For the text-containing cell, return its midpoint in (x, y) coordinate format. 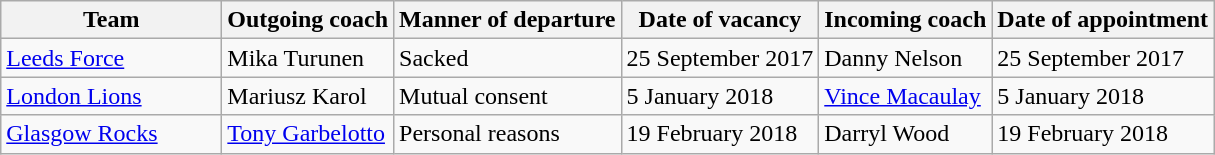
Date of vacancy (720, 20)
Vince Macaulay (906, 96)
Tony Garbelotto (308, 134)
Incoming coach (906, 20)
Personal reasons (508, 134)
Team (112, 20)
Outgoing coach (308, 20)
London Lions (112, 96)
Darryl Wood (906, 134)
Leeds Force (112, 58)
Glasgow Rocks (112, 134)
Sacked (508, 58)
Mariusz Karol (308, 96)
Mutual consent (508, 96)
Manner of departure (508, 20)
Date of appointment (1103, 20)
Danny Nelson (906, 58)
Mika Turunen (308, 58)
